Return [x, y] of the center of cell containing provided text 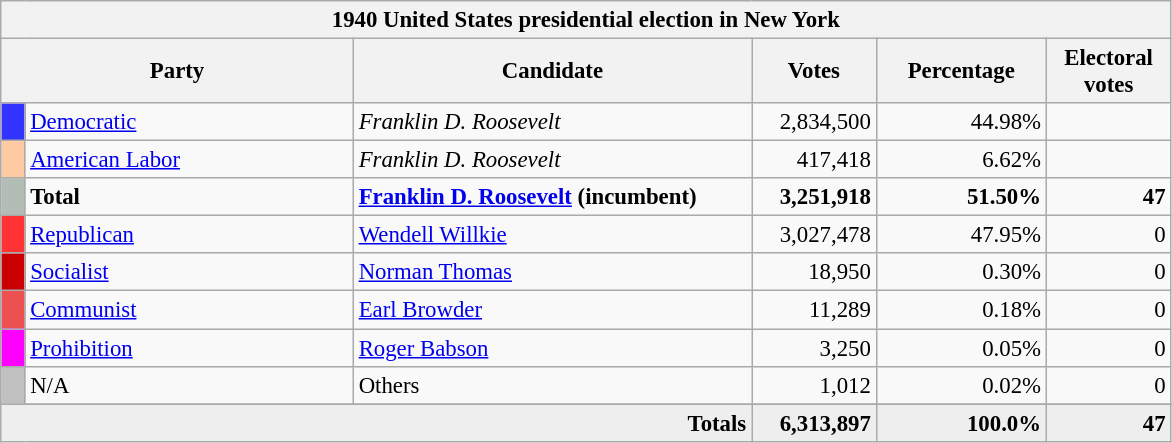
Roger Babson [552, 348]
44.98% [961, 122]
1,012 [814, 385]
Others [552, 385]
6.62% [961, 160]
Party [178, 72]
Earl Browder [552, 310]
47.95% [961, 235]
0.18% [961, 310]
2,834,500 [814, 122]
Candidate [552, 72]
Democratic [189, 122]
Republican [189, 235]
11,289 [814, 310]
6,313,897 [814, 423]
18,950 [814, 273]
Totals [376, 423]
N/A [189, 385]
417,418 [814, 160]
Communist [189, 310]
0.30% [961, 273]
0.05% [961, 348]
Wendell Willkie [552, 235]
Prohibition [189, 348]
0.02% [961, 385]
3,027,478 [814, 235]
3,251,918 [814, 197]
51.50% [961, 197]
Socialist [189, 273]
Percentage [961, 72]
Franklin D. Roosevelt (incumbent) [552, 197]
Total [189, 197]
Norman Thomas [552, 273]
1940 United States presidential election in New York [586, 20]
American Labor [189, 160]
100.0% [961, 423]
Votes [814, 72]
Electoral votes [1108, 72]
3,250 [814, 348]
